Detect which cell encompasses the target text, then output its [x, y] center coordinate. 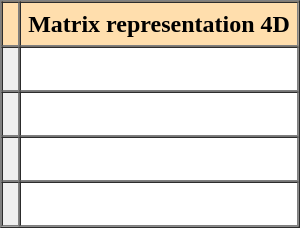
Matrix representation 4D [159, 24]
